Output the (x, y) coordinate of the center of the cell containing the given text.  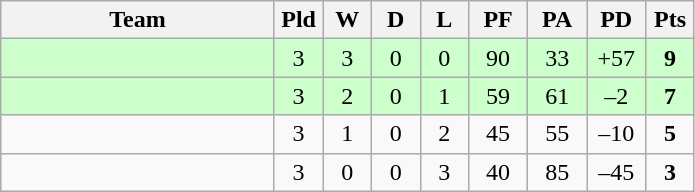
PD (616, 20)
90 (498, 58)
9 (670, 58)
55 (558, 134)
PA (558, 20)
+57 (616, 58)
5 (670, 134)
PF (498, 20)
61 (558, 96)
45 (498, 134)
85 (558, 172)
–10 (616, 134)
40 (498, 172)
Pld (298, 20)
W (348, 20)
–45 (616, 172)
33 (558, 58)
D (396, 20)
Team (138, 20)
L (444, 20)
59 (498, 96)
Pts (670, 20)
–2 (616, 96)
7 (670, 96)
